For the text-containing cell, return its midpoint in (X, Y) coordinate format. 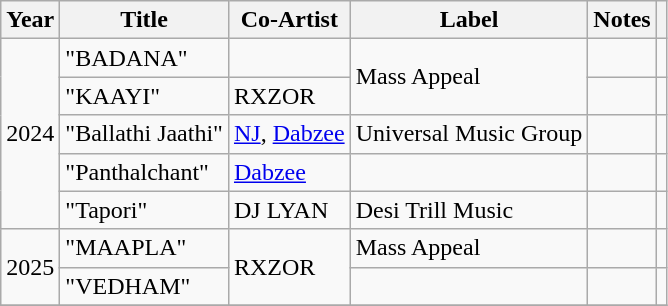
Label (469, 20)
"Ballathi Jaathi" (144, 134)
2024 (30, 134)
Co-Artist (289, 20)
Notes (622, 20)
"KAAYI" (144, 96)
Title (144, 20)
"Panthalchant" (144, 172)
NJ, Dabzee (289, 134)
"MAAPLA" (144, 248)
Desi Trill Music (469, 210)
"VEDHAM" (144, 286)
"Tapori" (144, 210)
DJ LYAN (289, 210)
2025 (30, 267)
"BADANA" (144, 58)
Universal Music Group (469, 134)
Dabzee (289, 172)
Year (30, 20)
